Capture the cell that displays the provided text and extract its [X, Y] central coordinate. 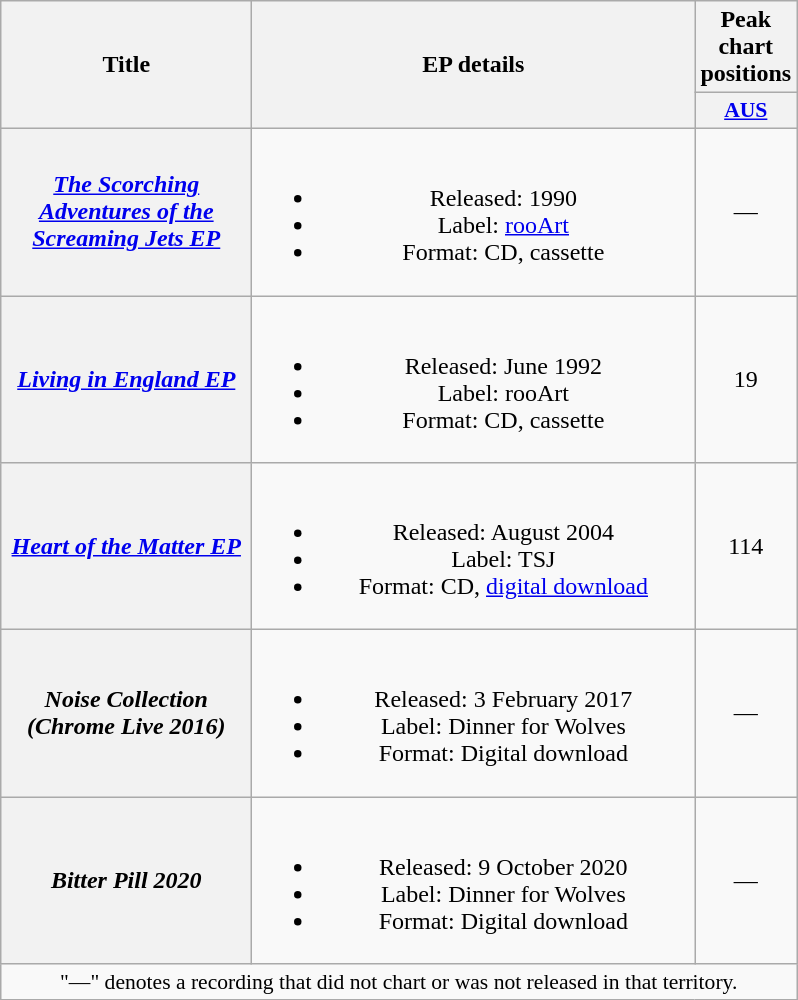
Heart of the Matter EP [126, 546]
EP details [474, 65]
Peak chart positions [746, 47]
Released: June 1992Label: rooArtFormat: CD, cassette [474, 380]
The Scorching Adventures of the Screaming Jets EP [126, 212]
Title [126, 65]
Released: 1990Label: rooArtFormat: CD, cassette [474, 212]
AUS [746, 111]
Bitter Pill 2020 [126, 880]
Released: 9 October 2020Label: Dinner for WolvesFormat: Digital download [474, 880]
114 [746, 546]
"—" denotes a recording that did not chart or was not released in that territory. [399, 982]
19 [746, 380]
Released: 3 February 2017 Label: Dinner for WolvesFormat: Digital download [474, 714]
Noise Collection (Chrome Live 2016) [126, 714]
Living in England EP [126, 380]
Released: August 2004Label: TSJFormat: CD, digital download [474, 546]
